Scan for the cell matching the given text and deliver its [X, Y] coordinate at center. 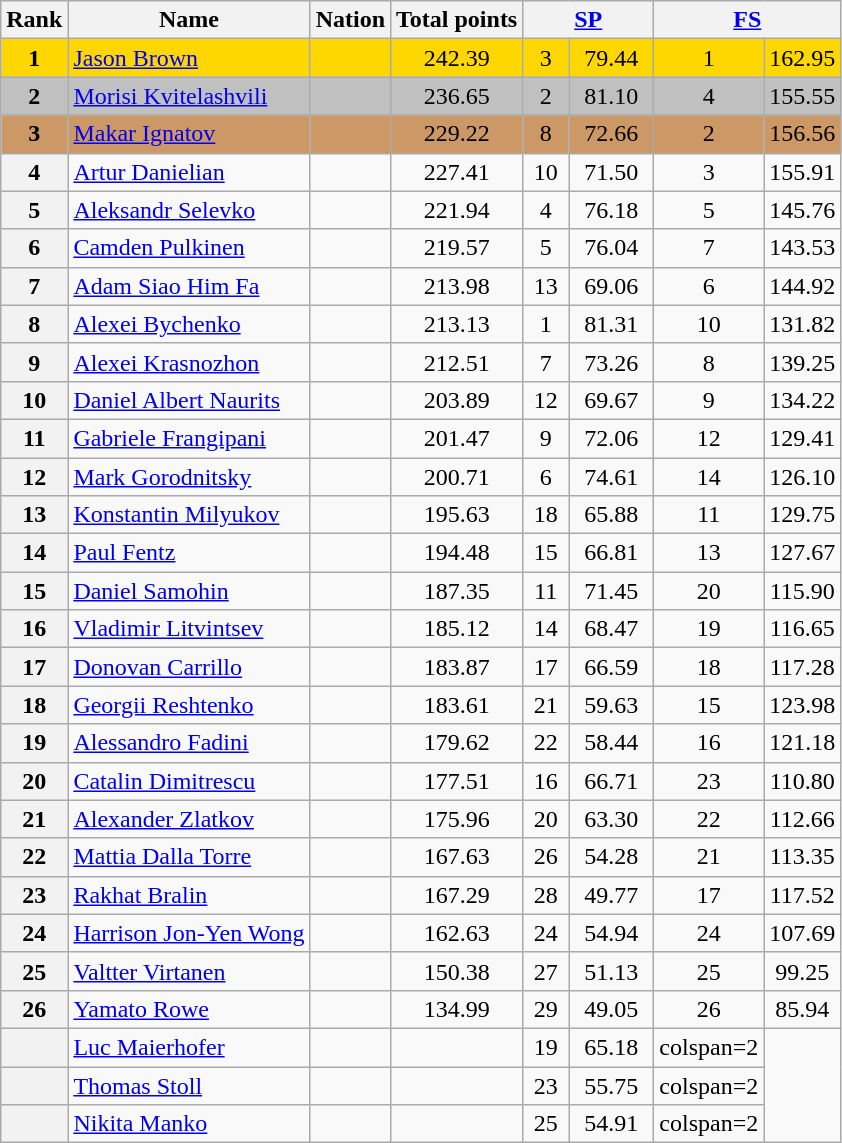
Morisi Kvitelashvili [189, 96]
162.63 [457, 933]
Mark Gorodnitsky [189, 477]
183.87 [457, 667]
Vladimir Litvintsev [189, 629]
29 [546, 1009]
66.59 [612, 667]
49.05 [612, 1009]
69.67 [612, 400]
116.65 [802, 629]
69.06 [612, 286]
221.94 [457, 210]
68.47 [612, 629]
63.30 [612, 819]
81.31 [612, 324]
212.51 [457, 362]
139.25 [802, 362]
Rank [34, 20]
144.92 [802, 286]
28 [546, 895]
99.25 [802, 971]
162.95 [802, 58]
55.75 [612, 1085]
Gabriele Frangipani [189, 438]
81.10 [612, 96]
200.71 [457, 477]
236.65 [457, 96]
Rakhat Bralin [189, 895]
187.35 [457, 591]
112.66 [802, 819]
Alexander Zlatkov [189, 819]
Donovan Carrillo [189, 667]
117.28 [802, 667]
Luc Maierhofer [189, 1047]
54.94 [612, 933]
156.56 [802, 134]
Daniel Samohin [189, 591]
66.71 [612, 781]
117.52 [802, 895]
72.66 [612, 134]
Alexei Krasnozhon [189, 362]
179.62 [457, 743]
155.55 [802, 96]
107.69 [802, 933]
71.50 [612, 172]
SP [588, 20]
65.18 [612, 1047]
129.75 [802, 515]
Aleksandr Selevko [189, 210]
Alexei Bychenko [189, 324]
Total points [457, 20]
167.29 [457, 895]
113.35 [802, 857]
229.22 [457, 134]
194.48 [457, 553]
115.90 [802, 591]
Konstantin Milyukov [189, 515]
Yamato Rowe [189, 1009]
123.98 [802, 705]
85.94 [802, 1009]
Makar Ignatov [189, 134]
126.10 [802, 477]
73.26 [612, 362]
65.88 [612, 515]
76.04 [612, 248]
Artur Danielian [189, 172]
Adam Siao Him Fa [189, 286]
Daniel Albert Naurits [189, 400]
155.91 [802, 172]
185.12 [457, 629]
FS [748, 20]
Georgii Reshtenko [189, 705]
Jason Brown [189, 58]
71.45 [612, 591]
134.99 [457, 1009]
127.67 [802, 553]
213.13 [457, 324]
Name [189, 20]
219.57 [457, 248]
167.63 [457, 857]
58.44 [612, 743]
203.89 [457, 400]
131.82 [802, 324]
121.18 [802, 743]
183.61 [457, 705]
Mattia Dalla Torre [189, 857]
66.81 [612, 553]
Harrison Jon-Yen Wong [189, 933]
74.61 [612, 477]
27 [546, 971]
54.28 [612, 857]
Nation [350, 20]
150.38 [457, 971]
79.44 [612, 58]
Alessandro Fadini [189, 743]
72.06 [612, 438]
175.96 [457, 819]
Thomas Stoll [189, 1085]
134.22 [802, 400]
Valtter Virtanen [189, 971]
143.53 [802, 248]
Catalin Dimitrescu [189, 781]
145.76 [802, 210]
213.98 [457, 286]
54.91 [612, 1124]
242.39 [457, 58]
49.77 [612, 895]
177.51 [457, 781]
Paul Fentz [189, 553]
Camden Pulkinen [189, 248]
227.41 [457, 172]
76.18 [612, 210]
51.13 [612, 971]
129.41 [802, 438]
59.63 [612, 705]
110.80 [802, 781]
201.47 [457, 438]
195.63 [457, 515]
Nikita Manko [189, 1124]
